Extract the [X, Y] coordinate from the center of the cell holding the provided text.  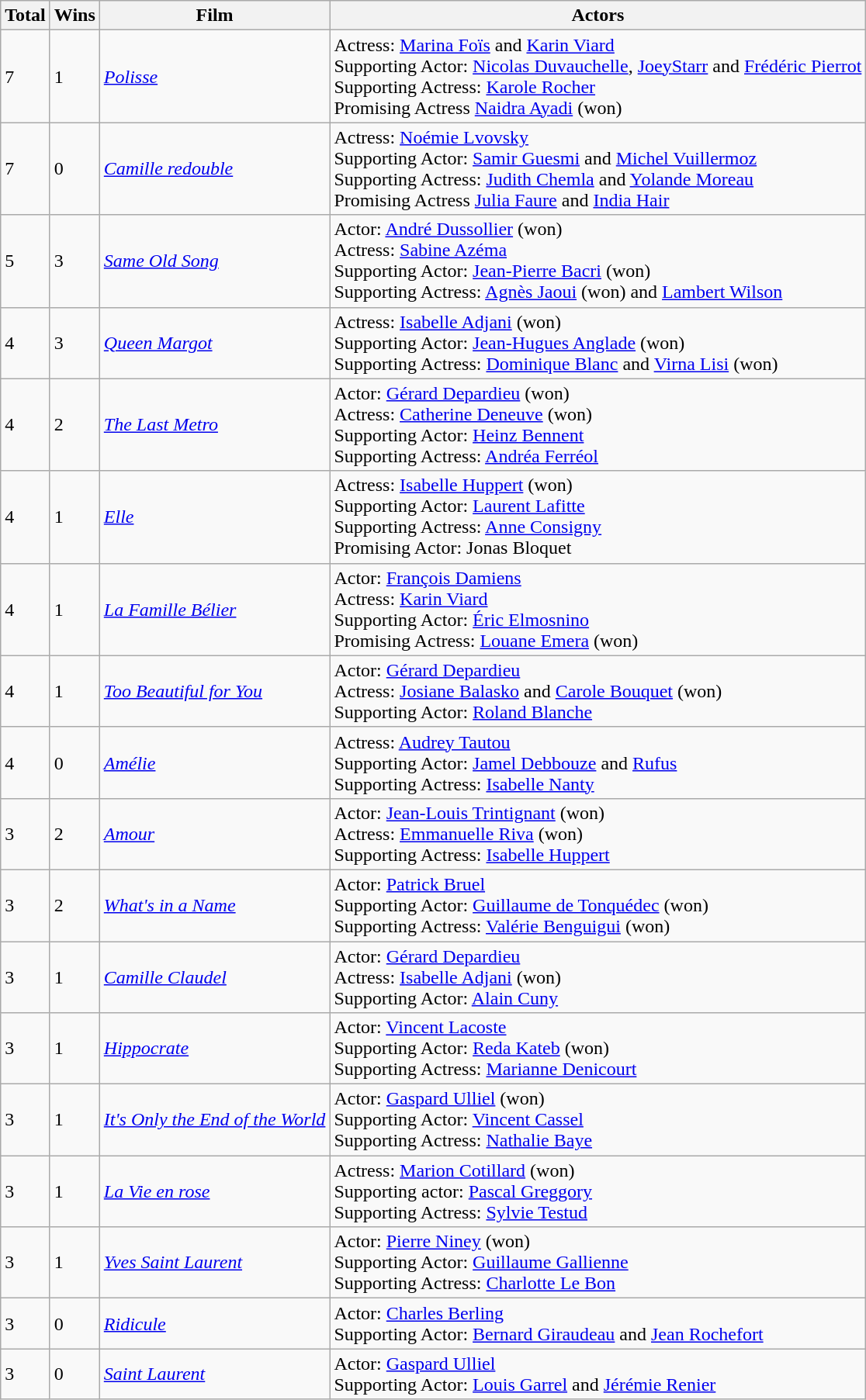
It's Only the End of the World [214, 1120]
La Famille Bélier [214, 610]
Total [26, 16]
Actor: François DamiensActress: Karin Viard Supporting Actor: Éric ElmosninoPromising Actress: Louane Emera (won) [598, 610]
Camille Claudel [214, 977]
Too Beautiful for You [214, 691]
Actor: Charles BerlingSupporting Actor: Bernard Giraudeau and Jean Rochefort [598, 1323]
La Vie en rose [214, 1191]
Elle [214, 517]
Ridicule [214, 1323]
Amour [214, 834]
Queen Margot [214, 343]
Yves Saint Laurent [214, 1263]
The Last Metro [214, 425]
Actor: Gérard DepardieuActress: Josiane Balasko and Carole Bouquet (won)Supporting Actor: Roland Blanche [598, 691]
Actress: Marion Cotillard (won)Supporting actor: Pascal Greggory Supporting Actress: Sylvie Testud [598, 1191]
Polisse [214, 76]
Wins [74, 16]
Actor: André Dussollier (won)Actress: Sabine AzémaSupporting Actor: Jean-Pierre Bacri (won)Supporting Actress: Agnès Jaoui (won) and Lambert Wilson [598, 261]
Saint Laurent [214, 1374]
Same Old Song [214, 261]
Actor: Gaspard UllielSupporting Actor: Louis Garrel and Jérémie Renier [598, 1374]
Actor: Gérard DepardieuActress: Isabelle Adjani (won) Supporting Actor: Alain Cuny [598, 977]
Actor: Gérard Depardieu (won)Actress: Catherine Deneuve (won)Supporting Actor: Heinz BennentSupporting Actress: Andréa Ferréol [598, 425]
Actress: Isabelle Huppert (won)Supporting Actor: Laurent LafitteSupporting Actress: Anne ConsignyPromising Actor: Jonas Bloquet [598, 517]
What's in a Name [214, 905]
Amélie [214, 762]
Actress: Audrey TautouSupporting Actor: Jamel Debbouze and Rufus Supporting Actress: Isabelle Nanty [598, 762]
Actor: Pierre Niney (won)Supporting Actor: Guillaume GallienneSupporting Actress: Charlotte Le Bon [598, 1263]
Actor: Gaspard Ulliel (won)Supporting Actor: Vincent CasselSupporting Actress: Nathalie Baye [598, 1120]
Actors [598, 16]
Actor: Patrick BruelSupporting Actor: Guillaume de Tonquédec (won)Supporting Actress: Valérie Benguigui (won) [598, 905]
Film [214, 16]
Actress: Isabelle Adjani (won)Supporting Actor: Jean-Hugues Anglade (won)Supporting Actress: Dominique Blanc and Virna Lisi (won) [598, 343]
5 [26, 261]
Actor: Jean-Louis Trintignant (won)Actress: Emmanuelle Riva (won)Supporting Actress: Isabelle Huppert [598, 834]
Actor: Vincent Lacoste Supporting Actor: Reda Kateb (won)Supporting Actress: Marianne Denicourt [598, 1049]
Hippocrate [214, 1049]
Camille redouble [214, 169]
